Capture the cell that displays the provided text and extract its (X, Y) central coordinate. 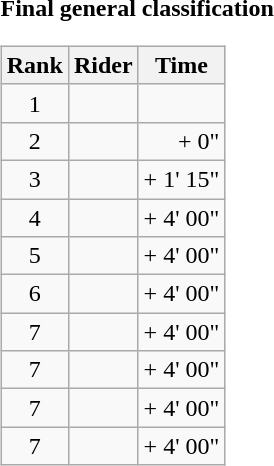
Rider (103, 65)
4 (34, 217)
1 (34, 103)
3 (34, 179)
+ 0" (182, 141)
6 (34, 294)
Rank (34, 65)
Time (182, 65)
2 (34, 141)
+ 1' 15" (182, 179)
5 (34, 256)
